Extract the (x, y) coordinate from the center of the cell holding the provided text.  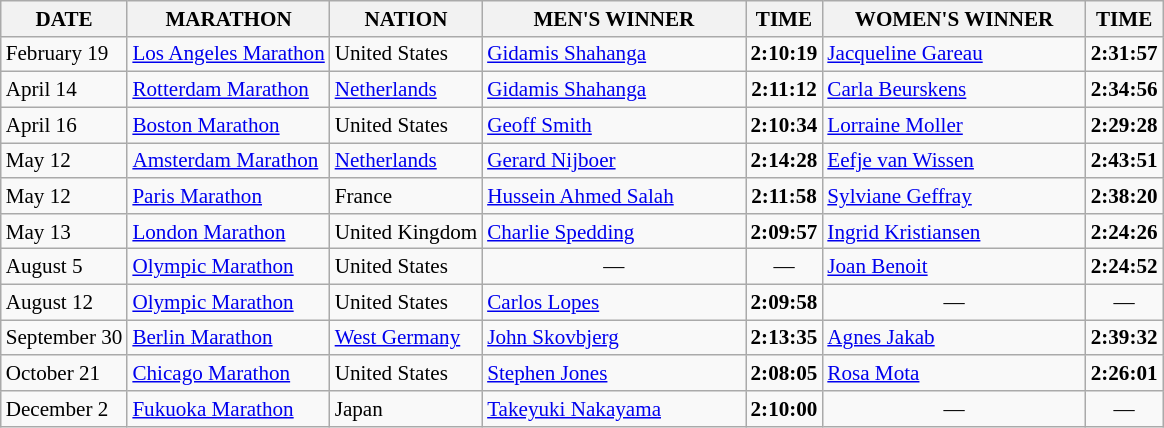
Carlos Lopes (614, 302)
May 13 (64, 230)
Joan Benoit (954, 266)
February 19 (64, 54)
December 2 (64, 408)
2:39:32 (1124, 338)
Carla Beurskens (954, 90)
Agnes Jakab (954, 338)
2:09:57 (784, 230)
Jacqueline Gareau (954, 54)
2:11:58 (784, 196)
2:11:12 (784, 90)
2:14:28 (784, 160)
Boston Marathon (228, 124)
October 21 (64, 372)
Japan (406, 408)
Eefje van Wissen (954, 160)
Charlie Spedding (614, 230)
DATE (64, 18)
Takeyuki Nakayama (614, 408)
August 12 (64, 302)
April 14 (64, 90)
2:29:28 (1124, 124)
April 16 (64, 124)
Stephen Jones (614, 372)
2:43:51 (1124, 160)
London Marathon (228, 230)
Chicago Marathon (228, 372)
2:08:05 (784, 372)
Amsterdam Marathon (228, 160)
2:24:52 (1124, 266)
Rosa Mota (954, 372)
John Skovbjerg (614, 338)
2:10:19 (784, 54)
Berlin Marathon (228, 338)
Geoff Smith (614, 124)
2:24:26 (1124, 230)
West Germany (406, 338)
Hussein Ahmed Salah (614, 196)
MEN'S WINNER (614, 18)
France (406, 196)
Ingrid Kristiansen (954, 230)
Los Angeles Marathon (228, 54)
2:13:35 (784, 338)
Rotterdam Marathon (228, 90)
August 5 (64, 266)
Gerard Nijboer (614, 160)
2:31:57 (1124, 54)
MARATHON (228, 18)
Lorraine Moller (954, 124)
2:26:01 (1124, 372)
Paris Marathon (228, 196)
September 30 (64, 338)
Sylviane Geffray (954, 196)
Fukuoka Marathon (228, 408)
2:34:56 (1124, 90)
2:10:34 (784, 124)
United Kingdom (406, 230)
2:09:58 (784, 302)
2:10:00 (784, 408)
2:38:20 (1124, 196)
NATION (406, 18)
WOMEN'S WINNER (954, 18)
